Return the (x, y) coordinate for the center point of the cell that contains the specified text.  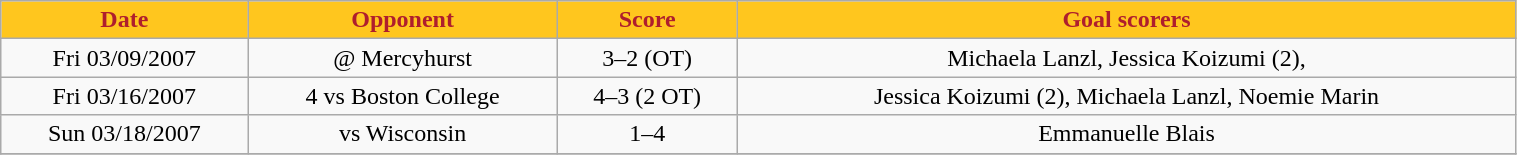
4 vs Boston College (402, 96)
Fri 03/16/2007 (124, 96)
vs Wisconsin (402, 134)
Michaela Lanzl, Jessica Koizumi (2), (1126, 58)
Fri 03/09/2007 (124, 58)
Date (124, 20)
4–3 (2 OT) (647, 96)
Goal scorers (1126, 20)
Jessica Koizumi (2), Michaela Lanzl, Noemie Marin (1126, 96)
@ Mercyhurst (402, 58)
Score (647, 20)
1–4 (647, 134)
Opponent (402, 20)
Emmanuelle Blais (1126, 134)
Sun 03/18/2007 (124, 134)
3–2 (OT) (647, 58)
